From the cell containing the given text, extract its center point as [X, Y] coordinate. 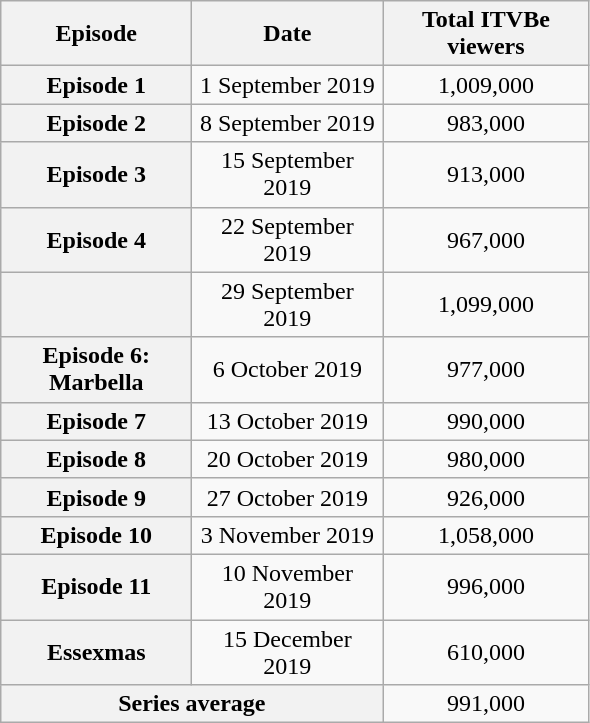
980,000 [486, 459]
10 November 2019 [288, 586]
Episode 6: Marbella [96, 370]
Episode 8 [96, 459]
Episode 7 [96, 421]
15 September 2019 [288, 174]
29 September 2019 [288, 304]
8 September 2019 [288, 123]
610,000 [486, 652]
27 October 2019 [288, 497]
Episode 9 [96, 497]
13 October 2019 [288, 421]
996,000 [486, 586]
Episode 11 [96, 586]
926,000 [486, 497]
20 October 2019 [288, 459]
Date [288, 34]
Series average [192, 704]
990,000 [486, 421]
1 September 2019 [288, 85]
1,058,000 [486, 535]
6 October 2019 [288, 370]
1,099,000 [486, 304]
3 November 2019 [288, 535]
Episode [96, 34]
913,000 [486, 174]
15 December 2019 [288, 652]
991,000 [486, 704]
Episode 4 [96, 240]
Total ITVBe viewers [486, 34]
Essexmas [96, 652]
1,009,000 [486, 85]
22 September 2019 [288, 240]
Episode 2 [96, 123]
967,000 [486, 240]
983,000 [486, 123]
Episode 10 [96, 535]
Episode 3 [96, 174]
977,000 [486, 370]
Episode 1 [96, 85]
